Extract the (X, Y) coordinate from the center of the cell holding the provided text.  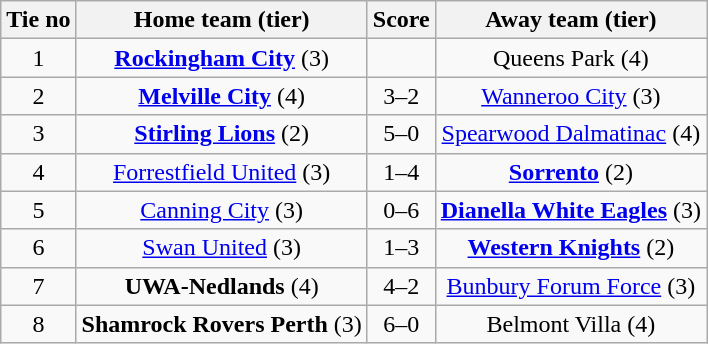
UWA-Nedlands (4) (222, 286)
Spearwood Dalmatinac (4) (570, 134)
Forrestfield United (3) (222, 172)
3 (38, 134)
Away team (tier) (570, 20)
Swan United (3) (222, 248)
8 (38, 324)
3–2 (401, 96)
0–6 (401, 210)
Sorrento (2) (570, 172)
5 (38, 210)
1–4 (401, 172)
Shamrock Rovers Perth (3) (222, 324)
Bunbury Forum Force (3) (570, 286)
Queens Park (4) (570, 58)
Rockingham City (3) (222, 58)
Melville City (4) (222, 96)
2 (38, 96)
Western Knights (2) (570, 248)
1 (38, 58)
5–0 (401, 134)
6 (38, 248)
Belmont Villa (4) (570, 324)
Canning City (3) (222, 210)
Tie no (38, 20)
1–3 (401, 248)
4–2 (401, 286)
Home team (tier) (222, 20)
Wanneroo City (3) (570, 96)
7 (38, 286)
Stirling Lions (2) (222, 134)
6–0 (401, 324)
Score (401, 20)
Dianella White Eagles (3) (570, 210)
4 (38, 172)
